Search for the cell housing the specified text and yield its (x, y) center coordinate. 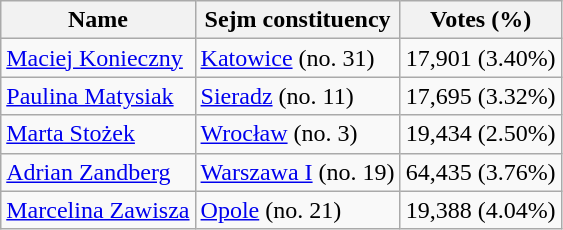
Marcelina Zawisza (98, 210)
64,435 (3.76%) (480, 172)
Opole (no. 21) (298, 210)
Adrian Zandberg (98, 172)
17,901 (3.40%) (480, 58)
Sieradz (no. 11) (298, 96)
19,434 (2.50%) (480, 134)
Marta Stożek (98, 134)
17,695 (3.32%) (480, 96)
Wrocław (no. 3) (298, 134)
Warszawa I (no. 19) (298, 172)
Name (98, 20)
Paulina Matysiak (98, 96)
Katowice (no. 31) (298, 58)
19,388 (4.04%) (480, 210)
Maciej Konieczny (98, 58)
Sejm constituency (298, 20)
Votes (%) (480, 20)
